Capture the cell that displays the provided text and extract its (x, y) central coordinate. 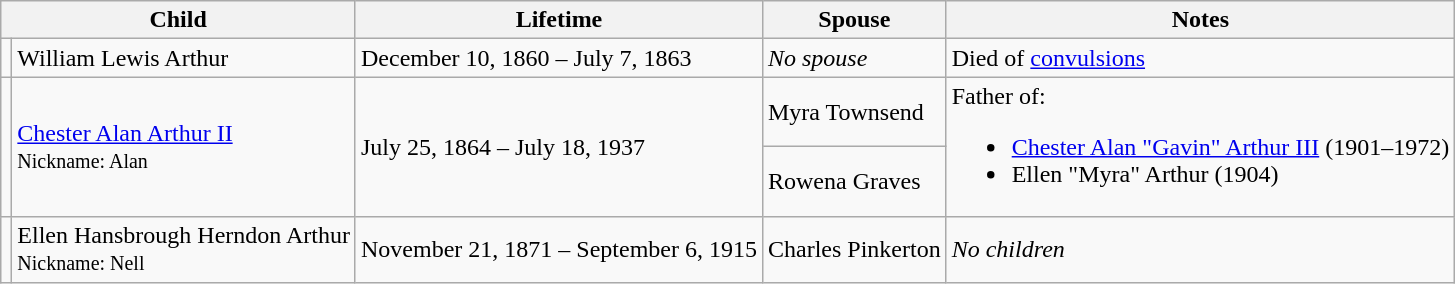
No children (1200, 250)
Died of convulsions (1200, 58)
December 10, 1860 – July 7, 1863 (558, 58)
Lifetime (558, 20)
Father of:Chester Alan "Gavin" Arthur III (1901–1972)Ellen "Myra" Arthur (1904) (1200, 147)
November 21, 1871 – September 6, 1915 (558, 250)
William Lewis Arthur (184, 58)
July 25, 1864 – July 18, 1937 (558, 147)
Spouse (854, 20)
Ellen Hansbrough Herndon ArthurNickname: Nell (184, 250)
Notes (1200, 20)
Rowena Graves (854, 182)
Myra Townsend (854, 112)
No spouse (854, 58)
Chester Alan Arthur IINickname: Alan (184, 147)
Charles Pinkerton (854, 250)
Child (178, 20)
